Determine the (X, Y) coordinate at the center of the cell enclosing the given text.  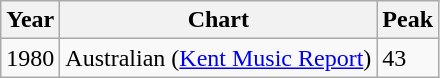
Year (30, 20)
43 (408, 58)
1980 (30, 58)
Chart (218, 20)
Peak (408, 20)
Australian (Kent Music Report) (218, 58)
